From the cell containing the given text, extract its center point as [X, Y] coordinate. 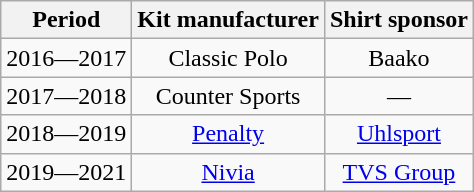
TVS Group [398, 172]
Baako [398, 58]
Uhlsport [398, 134]
Kit manufacturer [228, 20]
Classic Polo [228, 58]
Counter Sports [228, 96]
Period [66, 20]
2017—2018 [66, 96]
Nivia [228, 172]
— [398, 96]
Shirt sponsor [398, 20]
Penalty [228, 134]
2019—2021 [66, 172]
2018—2019 [66, 134]
2016—2017 [66, 58]
